Scan for the cell matching the given text and deliver its [X, Y] coordinate at center. 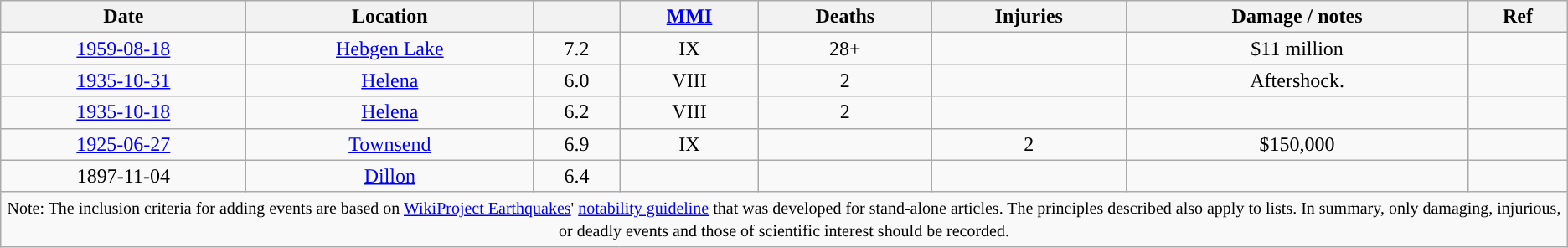
7.2 [576, 49]
1897-11-04 [124, 176]
Hebgen Lake [390, 49]
Injuries [1029, 17]
6.0 [576, 80]
1959-08-18 [124, 49]
Townsend [390, 144]
Date [124, 17]
MMI [689, 17]
Deaths [845, 17]
6.2 [576, 112]
Damage / notes [1297, 17]
1925-06-27 [124, 144]
6.4 [576, 176]
1935-10-31 [124, 80]
Dillon [390, 176]
Location [390, 17]
Aftershock. [1297, 80]
28+ [845, 49]
$11 million [1297, 49]
6.9 [576, 144]
$150,000 [1297, 144]
Ref [1518, 17]
1935-10-18 [124, 112]
